Detect which cell encompasses the target text, then output its [x, y] center coordinate. 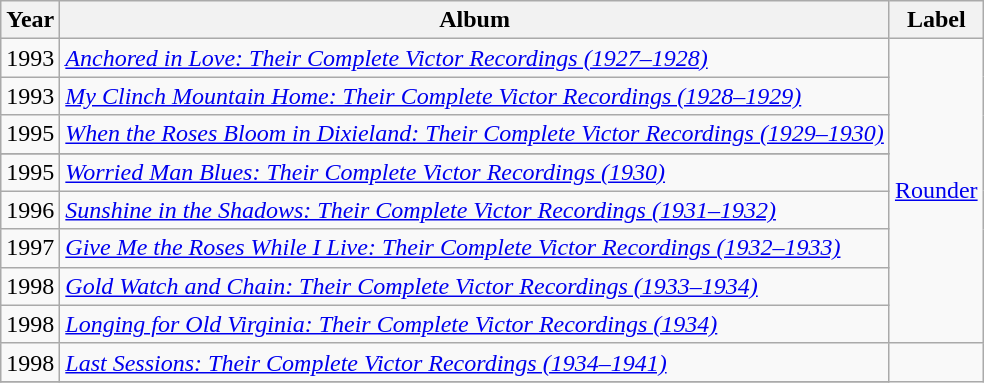
When the Roses Bloom in Dixieland: Their Complete Victor Recordings (1929–1930) [475, 134]
Label [936, 20]
1997 [30, 248]
My Clinch Mountain Home: Their Complete Victor Recordings (1928–1929) [475, 96]
1996 [30, 210]
Longing for Old Virginia: Their Complete Victor Recordings (1934) [475, 324]
Sunshine in the Shadows: Their Complete Victor Recordings (1931–1932) [475, 210]
Give Me the Roses While I Live: Their Complete Victor Recordings (1932–1933) [475, 248]
Rounder [936, 191]
Album [475, 20]
Worried Man Blues: Their Complete Victor Recordings (1930) [475, 172]
Year [30, 20]
Gold Watch and Chain: Their Complete Victor Recordings (1933–1934) [475, 286]
Last Sessions: Their Complete Victor Recordings (1934–1941) [475, 362]
Anchored in Love: Their Complete Victor Recordings (1927–1928) [475, 58]
